Extract the [X, Y] coordinate from the center of the cell holding the provided text.  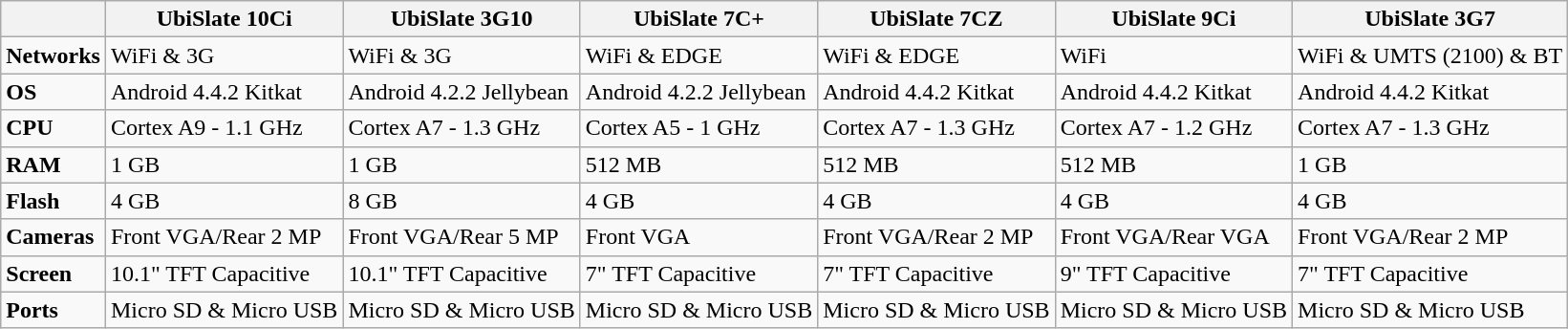
Flash [54, 201]
UbiSlate 7C+ [698, 19]
UbiSlate 3G7 [1430, 19]
UbiSlate 3G10 [462, 19]
Cortex A7 - 1.2 GHz [1173, 128]
Front VGA [698, 237]
WiFi & UMTS (2100) & BT [1430, 55]
CPU [54, 128]
Networks [54, 55]
OS [54, 92]
Screen [54, 274]
RAM [54, 164]
WiFi [1173, 55]
Cameras [54, 237]
Cortex A9 - 1.1 GHz [224, 128]
8 GB [462, 201]
Cortex A5 - 1 GHz [698, 128]
9" TFT Capacitive [1173, 274]
UbiSlate 9Ci [1173, 19]
UbiSlate 10Ci [224, 19]
Ports [54, 310]
Front VGA/Rear VGA [1173, 237]
UbiSlate 7CZ [936, 19]
Front VGA/Rear 5 MP [462, 237]
